Search for the cell housing the specified text and yield its [x, y] center coordinate. 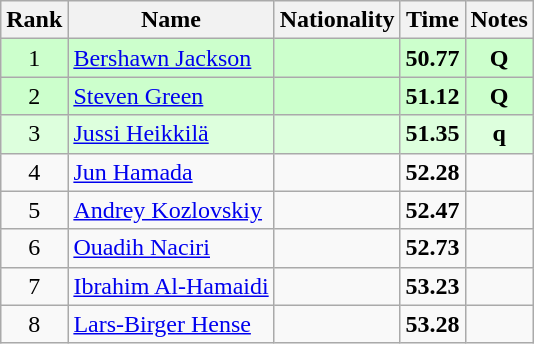
Nationality [337, 20]
7 [34, 286]
53.28 [432, 324]
3 [34, 134]
Steven Green [171, 96]
Notes [499, 20]
2 [34, 96]
51.35 [432, 134]
q [499, 134]
5 [34, 210]
6 [34, 248]
Rank [34, 20]
52.47 [432, 210]
Jun Hamada [171, 172]
Time [432, 20]
Name [171, 20]
52.28 [432, 172]
50.77 [432, 58]
8 [34, 324]
Lars-Birger Hense [171, 324]
Andrey Kozlovskiy [171, 210]
Ibrahim Al-Hamaidi [171, 286]
52.73 [432, 248]
Jussi Heikkilä [171, 134]
1 [34, 58]
Ouadih Naciri [171, 248]
51.12 [432, 96]
Bershawn Jackson [171, 58]
53.23 [432, 286]
4 [34, 172]
